Detect which cell encompasses the target text, then output its (X, Y) center coordinate. 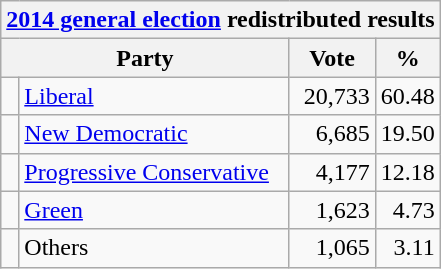
% (408, 58)
12.18 (408, 172)
19.50 (408, 134)
New Democratic (154, 134)
6,685 (332, 134)
3.11 (408, 248)
20,733 (332, 96)
Party (145, 58)
4,177 (332, 172)
Green (154, 210)
Liberal (154, 96)
Others (154, 248)
Vote (332, 58)
1,065 (332, 248)
4.73 (408, 210)
60.48 (408, 96)
2014 general election redistributed results (220, 20)
Progressive Conservative (154, 172)
1,623 (332, 210)
